Return the (X, Y) coordinate for the center point of the cell that contains the specified text.  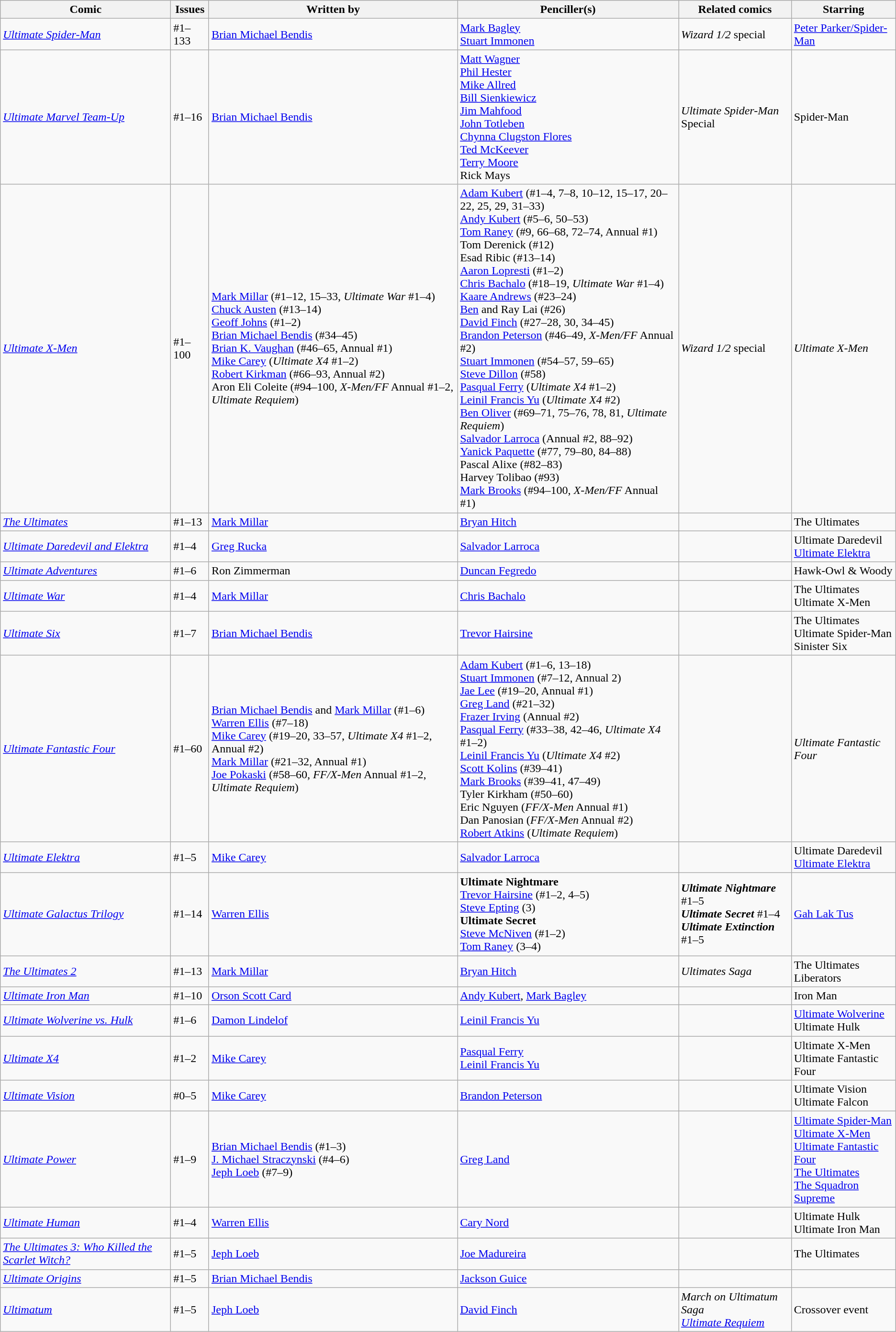
#1–7 (190, 633)
Joe Madureira (568, 1254)
Ultimate NightmareTrevor Hairsine (#1–2, 4–5)Steve Epting (3)Ultimate SecretSteve McNiven (#1–2)Tom Raney (3–4) (568, 914)
Spider-Man (843, 117)
#1–9 (190, 1159)
Ultimate War (86, 595)
Ultimates Saga (735, 971)
David Finch (568, 1310)
Iron Man (843, 996)
#1–2 (190, 1058)
Ultimate X4 (86, 1058)
Crossover event (843, 1310)
Comic (86, 10)
Chris Bachalo (568, 595)
#0–5 (190, 1096)
Duncan Fegredo (568, 571)
Ultimate Wolverine vs. Hulk (86, 1020)
#1–60 (190, 749)
Greg Land (568, 1159)
Issues (190, 10)
Leinil Francis Yu (568, 1020)
#1–14 (190, 914)
Ultimate Spider-ManUltimate X-MenUltimate Fantastic FourThe UltimatesThe Squadron Supreme (843, 1159)
Cary Nord (568, 1222)
Ultimate VisionUltimate Falcon (843, 1096)
Ultimate X-MenUltimate Fantastic Four (843, 1058)
The Ultimates 2 (86, 971)
Brian Michael Bendis (#1–3)J. Michael Straczynski (#4–6)Jeph Loeb (#7–9) (333, 1159)
Ultimate Iron Man (86, 996)
Ultimate Daredevil and Elektra (86, 547)
Written by (333, 10)
Orson Scott Card (333, 996)
#1–133 (190, 34)
Andy Kubert, Mark Bagley (568, 996)
Ultimate Adventures (86, 571)
Trevor Hairsine (568, 633)
Ultimate WolverineUltimate Hulk (843, 1020)
Ultimate Spider-Man Special (735, 117)
The UltimatesUltimate Spider-ManSinister Six (843, 633)
Ultimate Vision (86, 1096)
Matt WagnerPhil HesterMike AllredBill SienkiewiczJim MahfoodJohn TotlebenChynna Clugston FloresTed McKeeverTerry MooreRick Mays (568, 117)
Ultimate Galactus Trilogy (86, 914)
Ultimate Marvel Team-Up (86, 117)
Ultimate HulkUltimate Iron Man (843, 1222)
#1–100 (190, 348)
Ultimate Origins (86, 1278)
#1–16 (190, 117)
Ultimate Six (86, 633)
Starring (843, 10)
The Ultimates 3: Who Killed the Scarlet Witch? (86, 1254)
The UltimatesUltimate X-Men (843, 595)
Jackson Guice (568, 1278)
Ultimatum (86, 1310)
Ultimate Spider-Man (86, 34)
Brandon Peterson (568, 1096)
Penciller(s) (568, 10)
The UltimatesLiberators (843, 971)
#1–10 (190, 996)
Ultimate Human (86, 1222)
Greg Rucka (333, 547)
Peter Parker/Spider-Man (843, 34)
Damon Lindelof (333, 1020)
March on Ultimatum SagaUltimate Requiem (735, 1310)
Pasqual FerryLeinil Francis Yu (568, 1058)
Gah Lak Tus (843, 914)
Ultimate Power (86, 1159)
Ultimate Elektra (86, 857)
Related comics (735, 10)
Ultimate Nightmare #1–5Ultimate Secret #1–4Ultimate Extinction #1–5 (735, 914)
Mark BagleyStuart Immonen (568, 34)
Ron Zimmerman (333, 571)
Hawk-Owl & Woody (843, 571)
